Detect which cell encompasses the target text, then output its [X, Y] center coordinate. 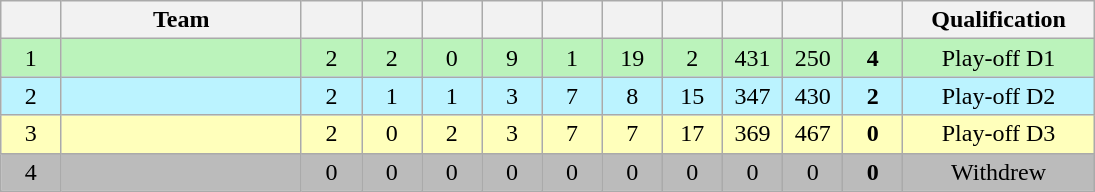
15 [692, 96]
Team [182, 20]
250 [813, 58]
467 [813, 134]
430 [813, 96]
Qualification [998, 20]
Withdrew [998, 172]
Play-off D2 [998, 96]
8 [632, 96]
369 [752, 134]
431 [752, 58]
Play-off D1 [998, 58]
19 [632, 58]
9 [512, 58]
Play-off D3 [998, 134]
347 [752, 96]
17 [692, 134]
